Output the (X, Y) coordinate of the center of the cell containing the given text.  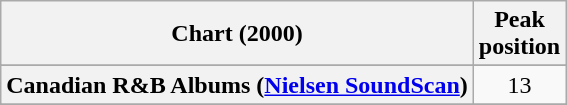
13 (519, 85)
Canadian R&B Albums (Nielsen SoundScan) (238, 85)
Chart (2000) (238, 34)
Peak position (519, 34)
